Return the (X, Y) coordinate for the center point of the cell that contains the specified text.  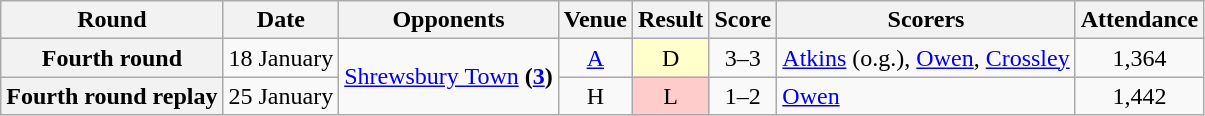
1,364 (1139, 58)
Date (281, 20)
Fourth round replay (112, 96)
D (670, 58)
3–3 (743, 58)
Round (112, 20)
25 January (281, 96)
Attendance (1139, 20)
Scorers (926, 20)
Score (743, 20)
1–2 (743, 96)
Result (670, 20)
A (595, 58)
L (670, 96)
H (595, 96)
Opponents (449, 20)
Venue (595, 20)
Owen (926, 96)
Shrewsbury Town (3) (449, 77)
1,442 (1139, 96)
Atkins (o.g.), Owen, Crossley (926, 58)
Fourth round (112, 58)
18 January (281, 58)
